Return [X, Y] of the center of cell containing provided text 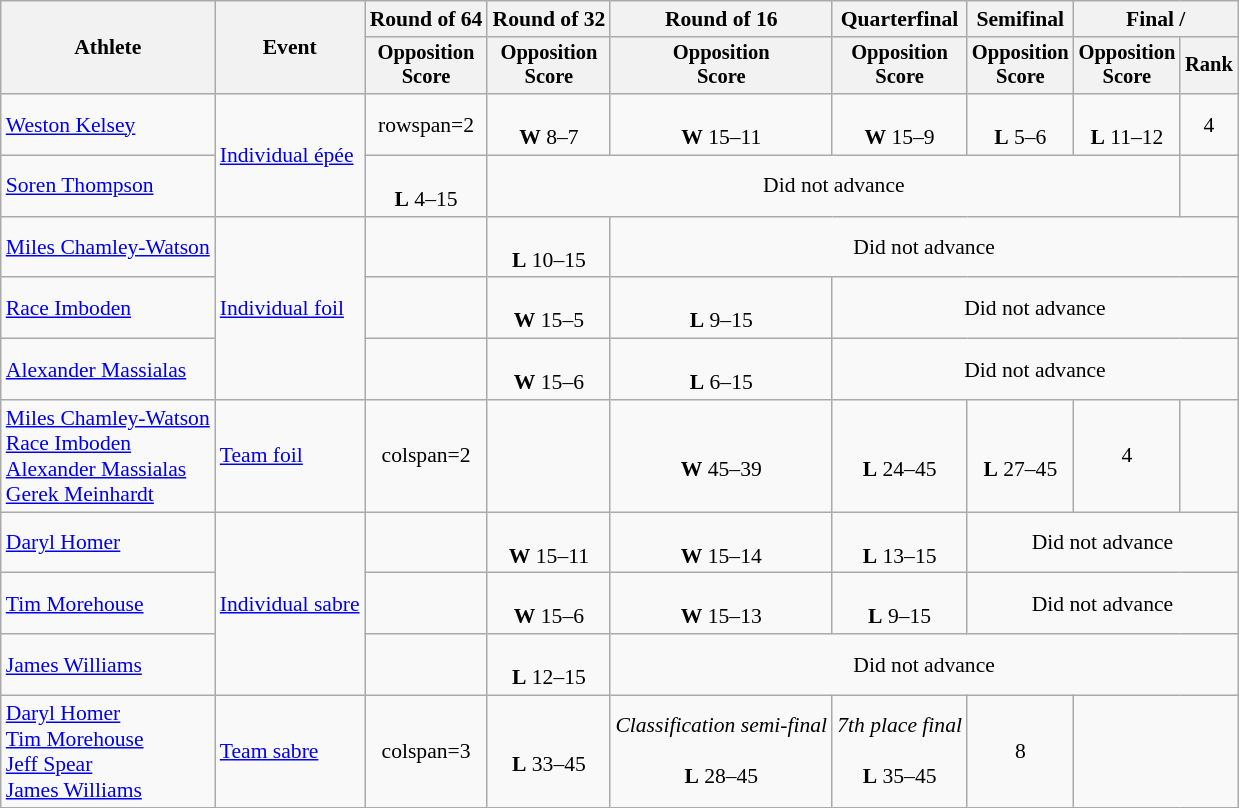
L 33–45 [548, 752]
W 8–7 [548, 124]
L 24–45 [900, 456]
Final / [1156, 19]
L 13–15 [900, 542]
Classification semi-finalL 28–45 [721, 752]
Miles Chamley-WatsonRace ImbodenAlexander MassialasGerek Meinhardt [108, 456]
L 12–15 [548, 664]
Quarterfinal [900, 19]
Team sabre [290, 752]
Daryl HomerTim MorehouseJeff SpearJames Williams [108, 752]
Athlete [108, 48]
W 45–39 [721, 456]
Round of 64 [426, 19]
Weston Kelsey [108, 124]
W 15–9 [900, 124]
Race Imboden [108, 308]
Round of 16 [721, 19]
Individual foil [290, 308]
8 [1020, 752]
colspan=2 [426, 456]
Round of 32 [548, 19]
L 27–45 [1020, 456]
Individual sabre [290, 604]
rowspan=2 [426, 124]
Miles Chamley-Watson [108, 248]
L 6–15 [721, 370]
Soren Thompson [108, 186]
W 15–13 [721, 604]
Event [290, 48]
W 15–14 [721, 542]
L 4–15 [426, 186]
L 5–6 [1020, 124]
colspan=3 [426, 752]
Tim Morehouse [108, 604]
Rank [1209, 66]
James Williams [108, 664]
Semifinal [1020, 19]
Individual épée [290, 155]
7th place finalL 35–45 [900, 752]
Daryl Homer [108, 542]
L 10–15 [548, 248]
W 15–5 [548, 308]
Alexander Massialas [108, 370]
Team foil [290, 456]
L 11–12 [1128, 124]
